Pinpoint the cell where the given text exists, returning its (X, Y) midpoint coordinate. 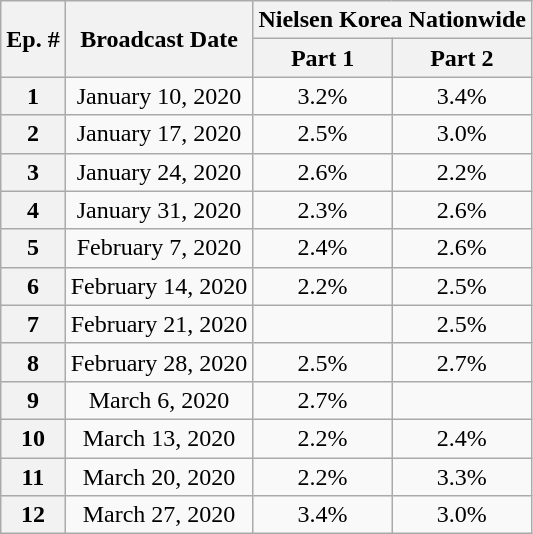
February 14, 2020 (159, 286)
6 (33, 286)
4 (33, 210)
11 (33, 477)
2 (33, 134)
3.3% (462, 477)
1 (33, 96)
Part 1 (322, 58)
March 6, 2020 (159, 400)
Broadcast Date (159, 39)
Ep. # (33, 39)
2.3% (322, 210)
9 (33, 400)
8 (33, 362)
3 (33, 172)
January 17, 2020 (159, 134)
March 13, 2020 (159, 438)
3.2% (322, 96)
February 7, 2020 (159, 248)
12 (33, 515)
March 20, 2020 (159, 477)
January 24, 2020 (159, 172)
7 (33, 324)
Part 2 (462, 58)
February 21, 2020 (159, 324)
January 10, 2020 (159, 96)
February 28, 2020 (159, 362)
10 (33, 438)
January 31, 2020 (159, 210)
5 (33, 248)
Nielsen Korea Nationwide (392, 20)
March 27, 2020 (159, 515)
